Scan for the cell matching the given text and deliver its (X, Y) coordinate at center. 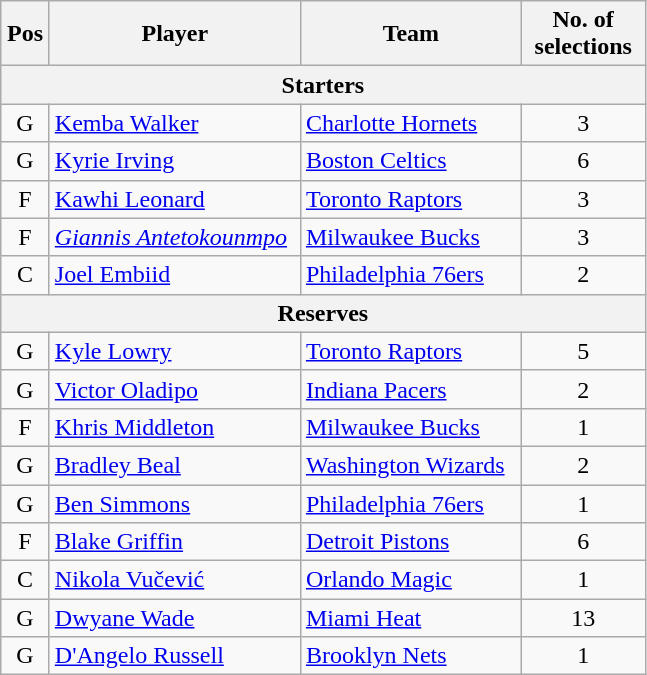
Brooklyn Nets (410, 656)
Kyle Lowry (174, 351)
13 (583, 618)
Kemba Walker (174, 123)
No. of selections (583, 34)
Reserves (323, 313)
Orlando Magic (410, 580)
Kyrie Irving (174, 161)
Nikola Vučević (174, 580)
Charlotte Hornets (410, 123)
Ben Simmons (174, 503)
D'Angelo Russell (174, 656)
Washington Wizards (410, 465)
Starters (323, 85)
Miami Heat (410, 618)
Blake Griffin (174, 542)
Player (174, 34)
Dwyane Wade (174, 618)
Boston Celtics (410, 161)
Bradley Beal (174, 465)
Team (410, 34)
Khris Middleton (174, 427)
Indiana Pacers (410, 389)
Detroit Pistons (410, 542)
5 (583, 351)
Giannis Antetokounmpo (174, 237)
Victor Oladipo (174, 389)
Pos (26, 34)
Kawhi Leonard (174, 199)
Joel Embiid (174, 275)
